Capture the cell that displays the provided text and extract its (X, Y) central coordinate. 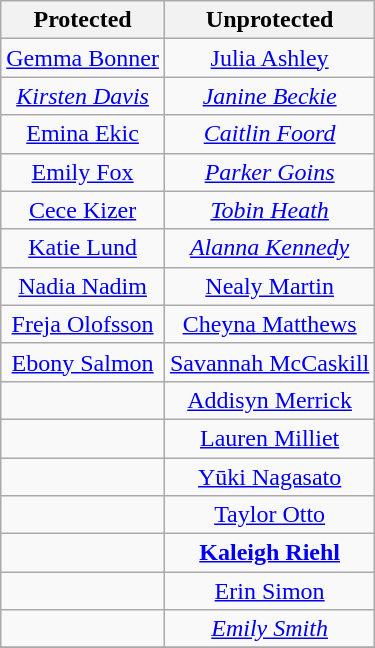
Lauren Milliet (269, 438)
Kirsten Davis (83, 96)
Parker Goins (269, 172)
Cheyna Matthews (269, 324)
Alanna Kennedy (269, 248)
Addisyn Merrick (269, 400)
Taylor Otto (269, 515)
Emily Smith (269, 629)
Emily Fox (83, 172)
Freja Olofsson (83, 324)
Tobin Heath (269, 210)
Cece Kizer (83, 210)
Yūki Nagasato (269, 477)
Kaleigh Riehl (269, 553)
Erin Simon (269, 591)
Emina Ekic (83, 134)
Nealy Martin (269, 286)
Savannah McCaskill (269, 362)
Katie Lund (83, 248)
Nadia Nadim (83, 286)
Caitlin Foord (269, 134)
Julia Ashley (269, 58)
Unprotected (269, 20)
Ebony Salmon (83, 362)
Gemma Bonner (83, 58)
Protected (83, 20)
Janine Beckie (269, 96)
